Capture the cell that displays the provided text and extract its (X, Y) central coordinate. 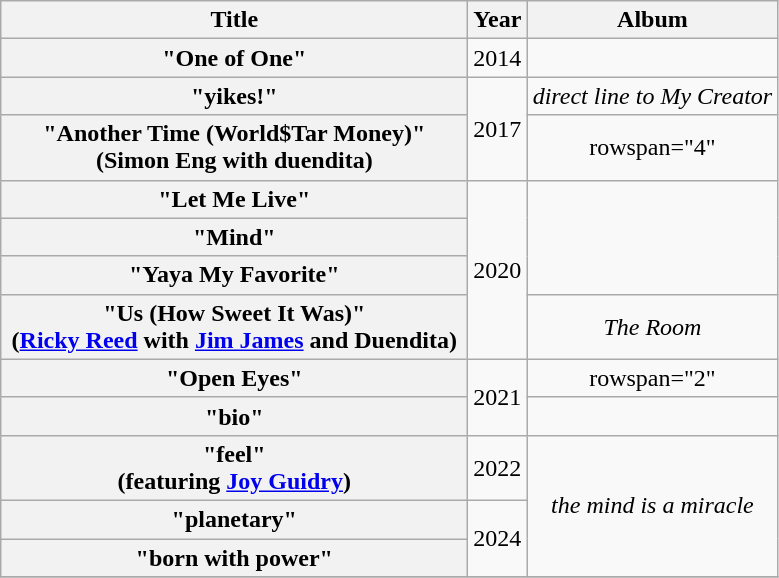
the mind is a miracle (652, 506)
2017 (498, 128)
2014 (498, 58)
Year (498, 20)
rowspan="2" (652, 378)
direct line to My Creator (652, 96)
"Us (How Sweet It Was)"(Ricky Reed with Jim James and Duendita) (234, 326)
Album (652, 20)
2020 (498, 270)
"Mind" (234, 237)
rowspan="4" (652, 148)
2021 (498, 397)
"Let Me Live" (234, 199)
"Another Time (World$Tar Money)"(Simon Eng with duendita) (234, 148)
2022 (498, 468)
"born with power" (234, 557)
The Room (652, 326)
"Yaya My Favorite" (234, 275)
Title (234, 20)
"feel"(featuring Joy Guidry) (234, 468)
"bio" (234, 416)
"Open Eyes" (234, 378)
"One of One" (234, 58)
"planetary" (234, 519)
"yikes!" (234, 96)
2024 (498, 538)
